Capture the cell that displays the provided text and extract its [X, Y] central coordinate. 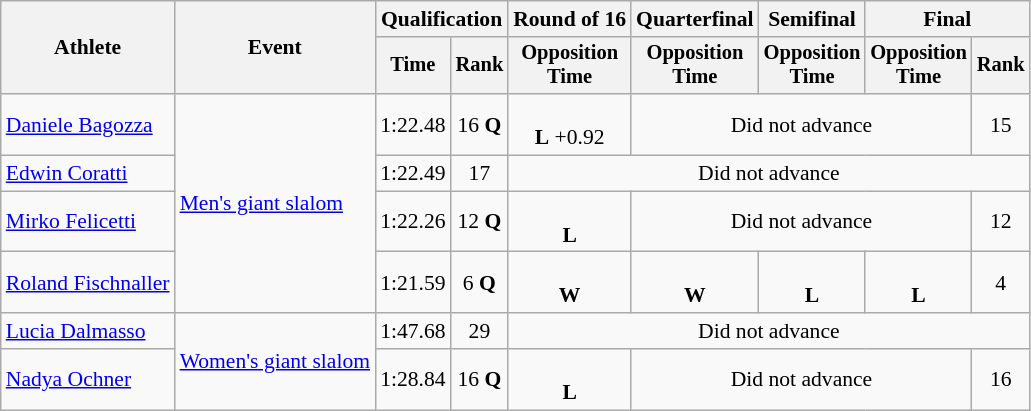
Daniele Bagozza [88, 124]
12 Q [480, 222]
Men's giant slalom [276, 204]
Roland Fischnaller [88, 282]
Time [412, 66]
1:21.59 [412, 282]
6 Q [480, 282]
Semifinal [812, 19]
Quarterfinal [695, 19]
Mirko Felicetti [88, 222]
Event [276, 48]
29 [480, 331]
Women's giant slalom [276, 362]
4 [1001, 282]
Qualification [442, 19]
1:22.49 [412, 174]
Nadya Ochner [88, 380]
12 [1001, 222]
Lucia Dalmasso [88, 331]
L +0.92 [570, 124]
1:47.68 [412, 331]
1:22.26 [412, 222]
Athlete [88, 48]
1:28.84 [412, 380]
17 [480, 174]
1:22.48 [412, 124]
15 [1001, 124]
Round of 16 [570, 19]
Final [947, 19]
Edwin Coratti [88, 174]
16 [1001, 380]
